Search for the cell housing the specified text and yield its [X, Y] center coordinate. 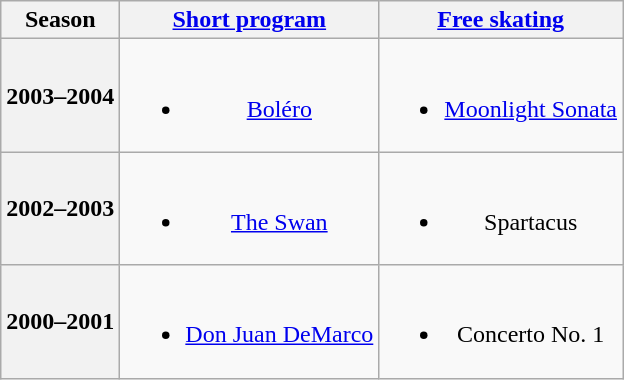
The Swan [250, 208]
2003–2004 [60, 96]
Short program [250, 20]
2002–2003 [60, 208]
Spartacus [501, 208]
Concerto No. 1 [501, 322]
Boléro [250, 96]
Moonlight Sonata [501, 96]
Don Juan DeMarco [250, 322]
2000–2001 [60, 322]
Season [60, 20]
Free skating [501, 20]
